Capture the cell that displays the provided text and extract its (X, Y) central coordinate. 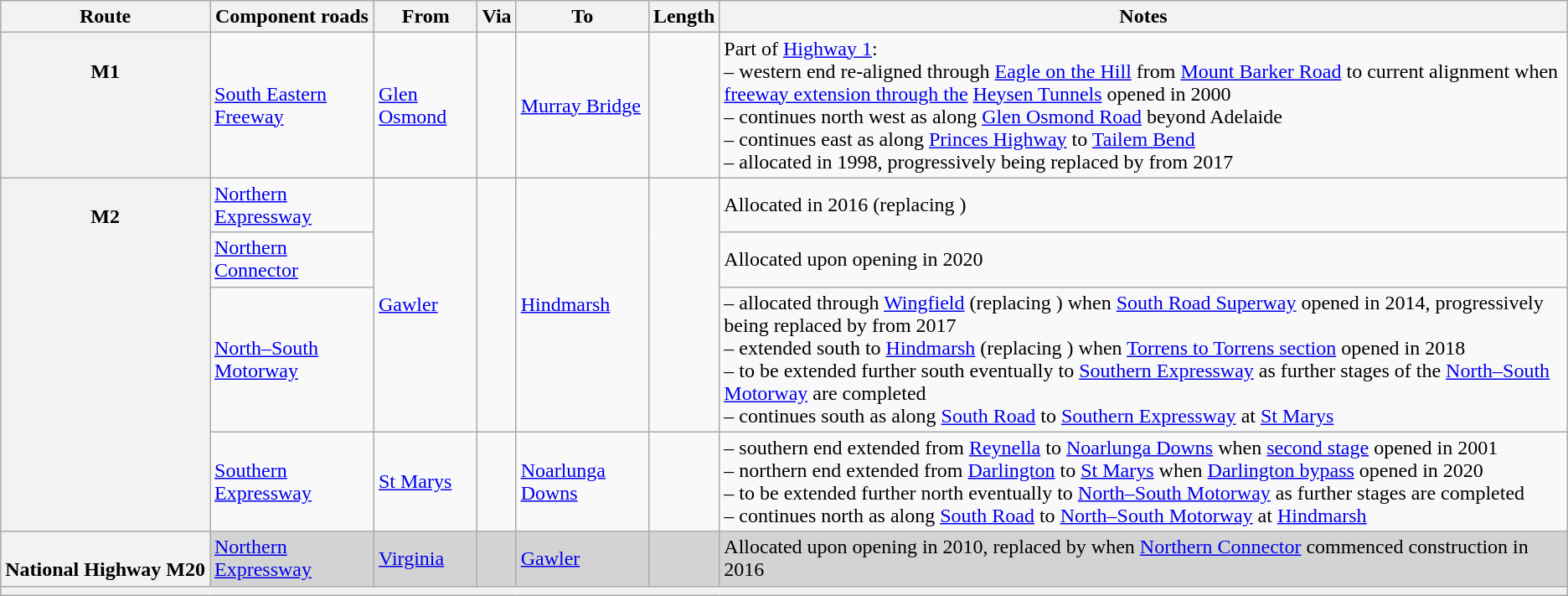
M2 (106, 355)
Allocated upon opening in 2020 (1143, 260)
From (426, 17)
St Marys (426, 481)
Allocated in 2016 (replacing ) (1143, 205)
Glen Osmond (426, 106)
Murray Bridge (582, 106)
Notes (1143, 17)
Route (106, 17)
To (582, 17)
Via (497, 17)
Hindmarsh (582, 305)
Virginia (426, 558)
Allocated upon opening in 2010, replaced by when Northern Connector commenced construction in 2016 (1143, 558)
North–South Motorway (291, 359)
Northern Connector (291, 260)
Length (683, 17)
South Eastern Freeway (291, 106)
National Highway M20 (106, 558)
Noarlunga Downs (582, 481)
M1 (106, 106)
Component roads (291, 17)
Southern Expressway (291, 481)
